Detect which cell encompasses the target text, then output its [x, y] center coordinate. 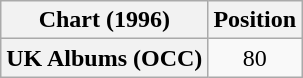
UK Albums (OCC) [104, 58]
Chart (1996) [104, 20]
80 [255, 58]
Position [255, 20]
